Detect which cell encompasses the target text, then output its [x, y] center coordinate. 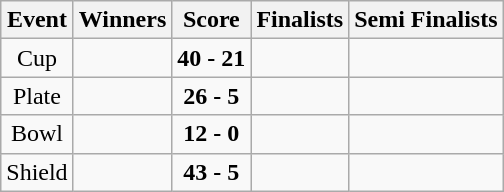
Shield [37, 172]
12 - 0 [212, 134]
Plate [37, 96]
Finalists [300, 20]
Semi Finalists [426, 20]
Bowl [37, 134]
Score [212, 20]
26 - 5 [212, 96]
Event [37, 20]
Winners [122, 20]
43 - 5 [212, 172]
40 - 21 [212, 58]
Cup [37, 58]
